Detect which cell encompasses the target text, then output its (X, Y) center coordinate. 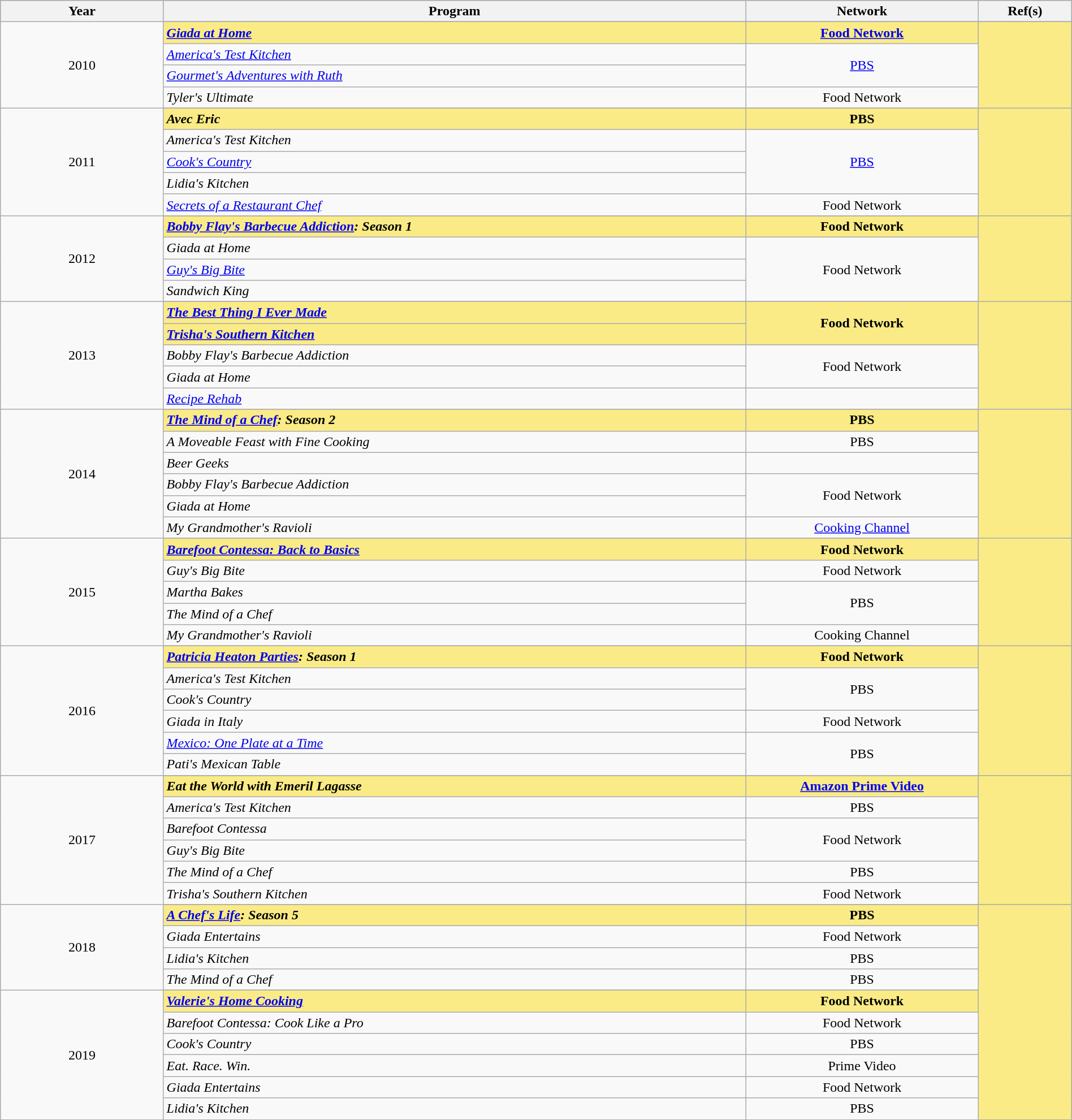
Mexico: One Plate at a Time (455, 743)
Recipe Rehab (455, 399)
Gourmet's Adventures with Ruth (455, 76)
2019 (82, 1055)
2011 (82, 162)
Martha Bakes (455, 592)
Giada in Italy (455, 721)
Ref(s) (1025, 11)
2013 (82, 356)
Sandwich King (455, 291)
2010 (82, 65)
2018 (82, 947)
2017 (82, 840)
Tyler's Ultimate (455, 97)
Barefoot Contessa (455, 829)
2015 (82, 592)
The Mind of a Chef: Season 2 (455, 420)
2014 (82, 474)
A Chef's Life: Season 5 (455, 915)
Beer Geeks (455, 463)
Avec Eric (455, 119)
Year (82, 11)
Barefoot Contessa: Back to Basics (455, 549)
Bobby Flay's Barbecue Addiction: Season 1 (455, 226)
Eat. Race. Win. (455, 1066)
Prime Video (862, 1066)
A Moveable Feast with Fine Cooking (455, 442)
2012 (82, 258)
Secrets of a Restaurant Chef (455, 205)
Pati's Mexican Table (455, 764)
Eat the World with Emeril Lagasse (455, 786)
The Best Thing I Ever Made (455, 313)
Valerie's Home Cooking (455, 1001)
Amazon Prime Video (862, 786)
Network (862, 11)
Program (455, 11)
2016 (82, 711)
Barefoot Contessa: Cook Like a Pro (455, 1023)
Patricia Heaton Parties: Season 1 (455, 657)
